From the cell containing the given text, extract its center point as (X, Y) coordinate. 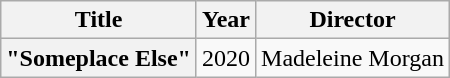
Year (226, 20)
Director (353, 20)
"Someplace Else" (99, 58)
Title (99, 20)
Madeleine Morgan (353, 58)
2020 (226, 58)
